Output the [x, y] coordinate of the center of the cell containing the given text.  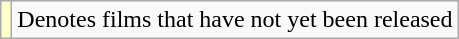
Denotes films that have not yet been released [235, 20]
